Pinpoint the cell where the given text exists, returning its (x, y) midpoint coordinate. 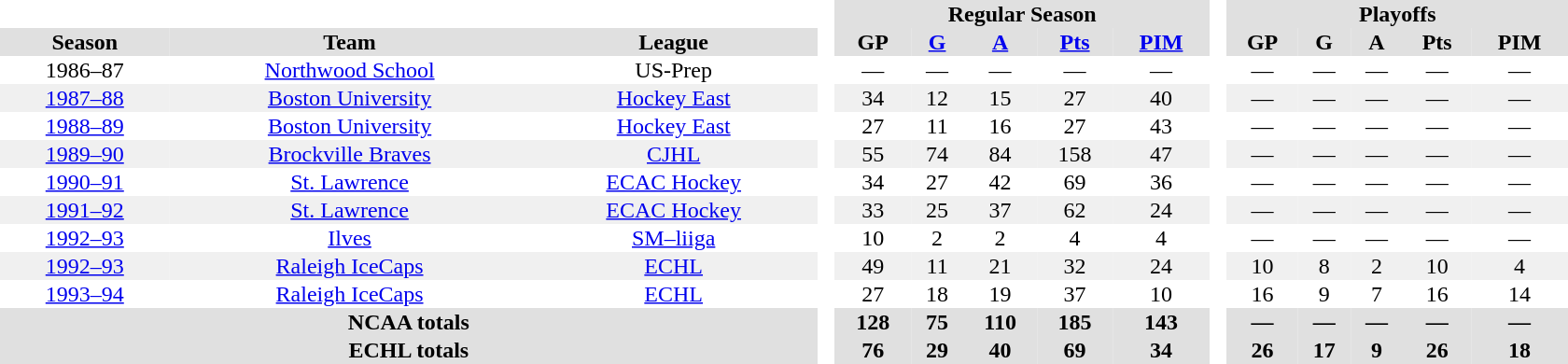
League (674, 42)
32 (1075, 266)
75 (937, 322)
185 (1075, 322)
Regular Season (1023, 14)
Northwood School (350, 70)
62 (1075, 210)
14 (1519, 294)
43 (1161, 126)
Brockville Braves (350, 154)
55 (874, 154)
Season (85, 42)
29 (937, 350)
49 (874, 266)
1990–91 (85, 182)
143 (1161, 322)
36 (1161, 182)
1991–92 (85, 210)
1988–89 (85, 126)
84 (1001, 154)
NCAA totals (409, 322)
Team (350, 42)
74 (937, 154)
12 (937, 98)
19 (1001, 294)
1993–94 (85, 294)
1986–87 (85, 70)
33 (874, 210)
47 (1161, 154)
76 (874, 350)
US-Prep (674, 70)
ECHL totals (409, 350)
17 (1323, 350)
1989–90 (85, 154)
Ilves (350, 238)
1987–88 (85, 98)
110 (1001, 322)
15 (1001, 98)
21 (1001, 266)
128 (874, 322)
7 (1377, 294)
158 (1075, 154)
42 (1001, 182)
8 (1323, 266)
CJHL (674, 154)
25 (937, 210)
SM–liiga (674, 238)
Playoffs (1398, 14)
